Pinpoint the cell where the given text exists, returning its (X, Y) midpoint coordinate. 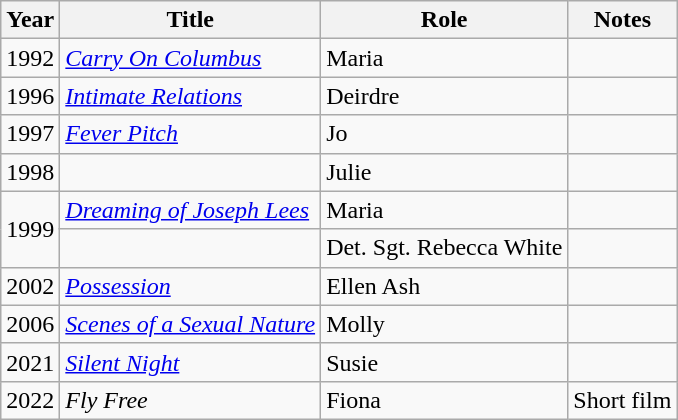
Julie (444, 172)
1996 (30, 96)
2021 (30, 362)
2006 (30, 324)
Notes (622, 20)
1998 (30, 172)
Fever Pitch (190, 134)
Deirdre (444, 96)
Carry On Columbus (190, 58)
Dreaming of Joseph Lees (190, 210)
2022 (30, 400)
Scenes of a Sexual Nature (190, 324)
Fiona (444, 400)
Short film (622, 400)
1997 (30, 134)
Role (444, 20)
1992 (30, 58)
Year (30, 20)
1999 (30, 229)
Susie (444, 362)
Det. Sgt. Rebecca White (444, 248)
Molly (444, 324)
Title (190, 20)
Jo (444, 134)
Fly Free (190, 400)
2002 (30, 286)
Possession (190, 286)
Silent Night (190, 362)
Ellen Ash (444, 286)
Intimate Relations (190, 96)
